Find where the given text appears and provide that cell's center as (X, Y) coordinate. 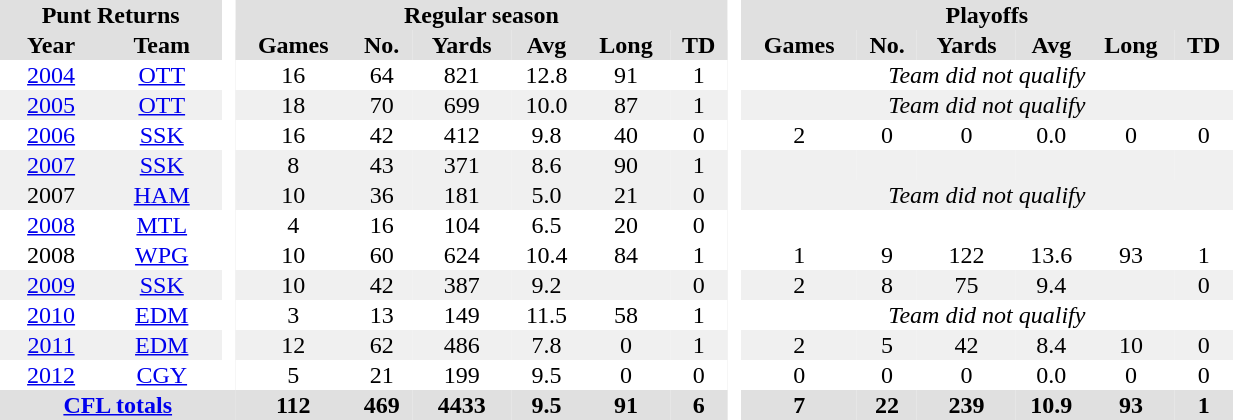
Playoffs (986, 15)
Punt Returns (110, 15)
12 (293, 345)
104 (462, 225)
84 (626, 255)
6.5 (546, 225)
WPG (162, 255)
8.6 (546, 165)
9.8 (546, 135)
64 (382, 75)
412 (462, 135)
13 (382, 315)
Regular season (481, 15)
10.4 (546, 255)
6 (698, 405)
2010 (51, 315)
Year (51, 45)
36 (382, 195)
87 (626, 105)
2012 (51, 375)
CFL totals (118, 405)
7.8 (546, 345)
199 (462, 375)
181 (462, 195)
699 (462, 105)
2011 (51, 345)
821 (462, 75)
7 (799, 405)
22 (887, 405)
40 (626, 135)
2006 (51, 135)
58 (626, 315)
12.8 (546, 75)
112 (293, 405)
75 (966, 285)
18 (293, 105)
60 (382, 255)
11.5 (546, 315)
149 (462, 315)
MTL (162, 225)
4 (293, 225)
10.9 (1052, 405)
9.2 (546, 285)
371 (462, 165)
5.0 (546, 195)
CGY (162, 375)
2009 (51, 285)
20 (626, 225)
62 (382, 345)
2005 (51, 105)
13.6 (1052, 255)
90 (626, 165)
239 (966, 405)
486 (462, 345)
Team (162, 45)
HAM (162, 195)
624 (462, 255)
9 (887, 255)
10.0 (546, 105)
4433 (462, 405)
70 (382, 105)
9.4 (1052, 285)
43 (382, 165)
387 (462, 285)
8.4 (1052, 345)
469 (382, 405)
3 (293, 315)
2004 (51, 75)
122 (966, 255)
